Output the [X, Y] coordinate of the center of the cell containing the given text.  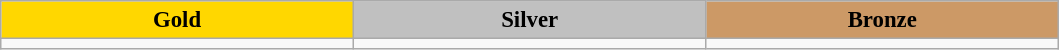
Bronze [882, 20]
Silver [530, 20]
Gold [178, 20]
